For the text-containing cell, return its midpoint in [x, y] coordinate format. 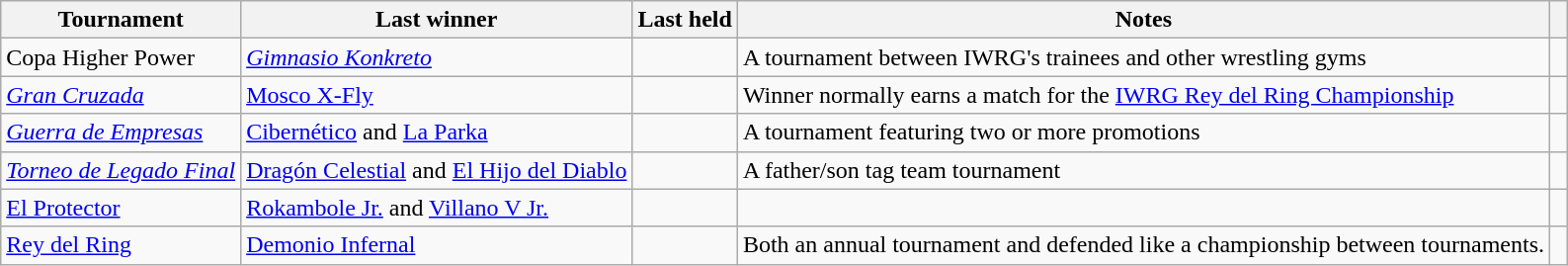
Last winner [437, 20]
Demonio Infernal [437, 245]
Cibernético and La Parka [437, 133]
A tournament between IWRG's trainees and other wrestling gyms [1143, 57]
Torneo de Legado Final [121, 170]
Winner normally earns a match for the IWRG Rey del Ring Championship [1143, 95]
Rokambole Jr. and Villano V Jr. [437, 208]
Tournament [121, 20]
Last held [685, 20]
Gran Cruzada [121, 95]
Mosco X-Fly [437, 95]
Guerra de Empresas [121, 133]
A father/son tag team tournament [1143, 170]
A tournament featuring two or more promotions [1143, 133]
El Protector [121, 208]
Copa Higher Power [121, 57]
Dragón Celestial and El Hijo del Diablo [437, 170]
Notes [1143, 20]
Both an annual tournament and defended like a championship between tournaments. [1143, 245]
Rey del Ring [121, 245]
Gimnasio Konkreto [437, 57]
